Detect which cell encompasses the target text, then output its (x, y) center coordinate. 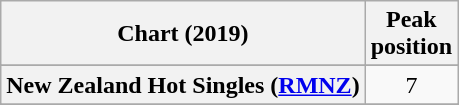
Chart (2019) (183, 34)
Peakposition (411, 34)
7 (411, 85)
New Zealand Hot Singles (RMNZ) (183, 85)
